Detect which cell encompasses the target text, then output its (x, y) center coordinate. 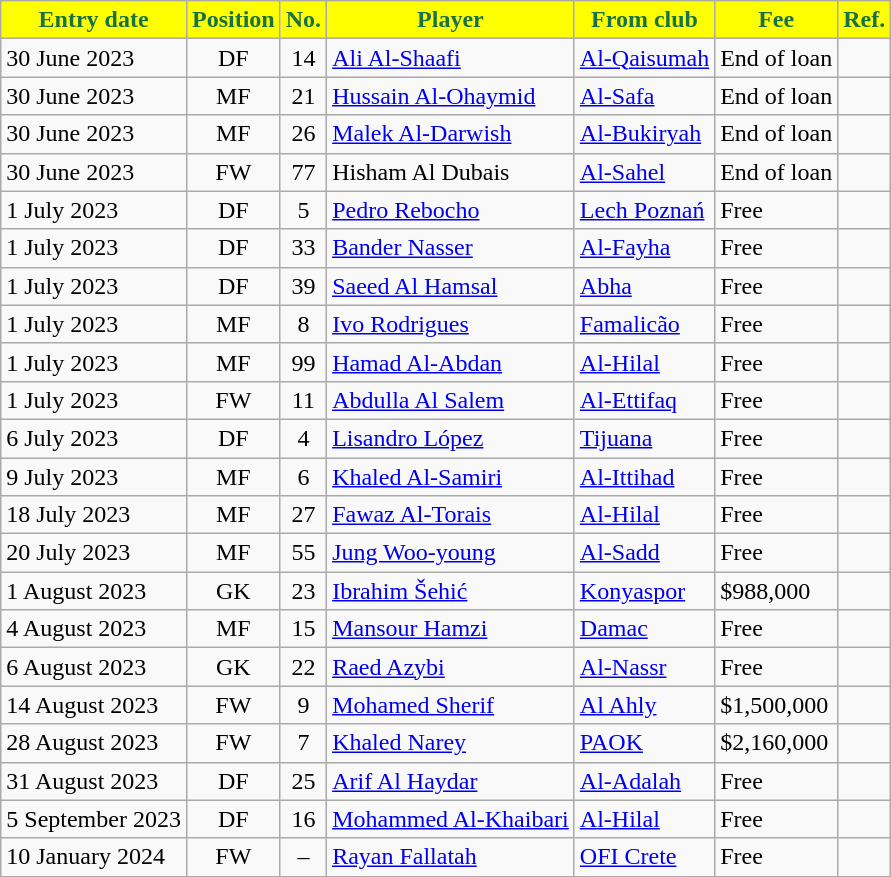
31 August 2023 (94, 781)
No. (303, 20)
4 (303, 438)
PAOK (644, 743)
99 (303, 362)
Rayan Fallatah (451, 857)
10 January 2024 (94, 857)
Al-Sadd (644, 553)
Ibrahim Šehić (451, 591)
Bander Nasser (451, 248)
Konyaspor (644, 591)
Player (451, 20)
Al Ahly (644, 705)
18 July 2023 (94, 515)
55 (303, 553)
Hamad Al-Abdan (451, 362)
Khaled Narey (451, 743)
16 (303, 819)
Al-Nassr (644, 667)
Al-Ittihad (644, 477)
Entry date (94, 20)
Khaled Al-Samiri (451, 477)
26 (303, 134)
6 (303, 477)
Damac (644, 629)
Abdulla Al Salem (451, 400)
14 August 2023 (94, 705)
11 (303, 400)
Al-Qaisumah (644, 58)
Ivo Rodrigues (451, 324)
9 July 2023 (94, 477)
4 August 2023 (94, 629)
– (303, 857)
Arif Al Haydar (451, 781)
6 August 2023 (94, 667)
27 (303, 515)
Jung Woo-young (451, 553)
Mohammed Al-Khaibari (451, 819)
39 (303, 286)
22 (303, 667)
Malek Al-Darwish (451, 134)
28 August 2023 (94, 743)
6 July 2023 (94, 438)
Mansour Hamzi (451, 629)
20 July 2023 (94, 553)
$2,160,000 (776, 743)
8 (303, 324)
25 (303, 781)
$1,500,000 (776, 705)
9 (303, 705)
Pedro Rebocho (451, 210)
$988,000 (776, 591)
5 (303, 210)
Mohamed Sherif (451, 705)
14 (303, 58)
Al-Fayha (644, 248)
Ref. (864, 20)
1 August 2023 (94, 591)
Raed Azybi (451, 667)
23 (303, 591)
7 (303, 743)
Al-Safa (644, 96)
Al-Ettifaq (644, 400)
Tijuana (644, 438)
Al-Adalah (644, 781)
Famalicão (644, 324)
Ali Al-Shaafi (451, 58)
33 (303, 248)
Abha (644, 286)
Fawaz Al-Torais (451, 515)
77 (303, 172)
5 September 2023 (94, 819)
21 (303, 96)
Al-Bukiryah (644, 134)
Lisandro López (451, 438)
Hisham Al Dubais (451, 172)
Hussain Al-Ohaymid (451, 96)
Lech Poznań (644, 210)
Al-Sahel (644, 172)
Position (233, 20)
15 (303, 629)
Saeed Al Hamsal (451, 286)
OFI Crete (644, 857)
Fee (776, 20)
From club (644, 20)
